For the text-containing cell, return its midpoint in (X, Y) coordinate format. 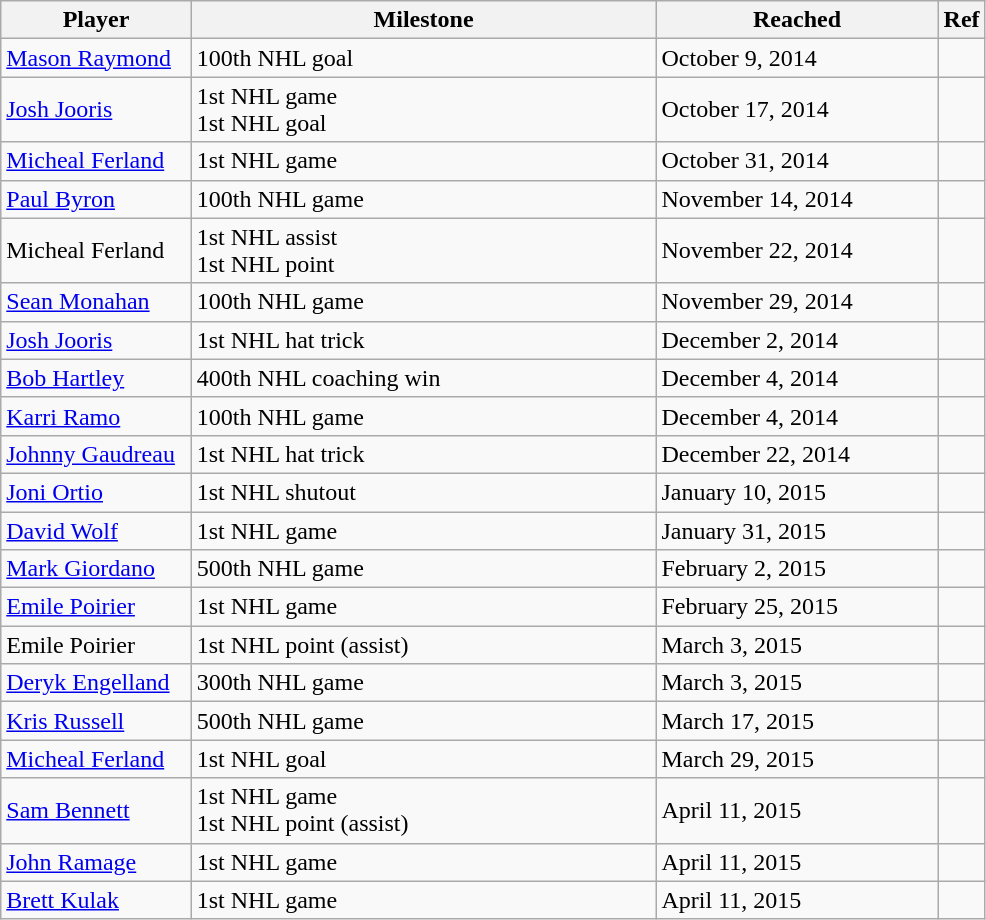
John Ramage (96, 862)
November 29, 2014 (797, 302)
Johnny Gaudreau (96, 454)
1st NHL point (assist) (424, 645)
Mason Raymond (96, 58)
October 31, 2014 (797, 161)
100th NHL goal (424, 58)
1st NHL assist1st NHL point (424, 250)
November 22, 2014 (797, 250)
Mark Giordano (96, 569)
300th NHL game (424, 683)
February 25, 2015 (797, 607)
Karri Ramo (96, 416)
Sam Bennett (96, 810)
November 14, 2014 (797, 199)
March 29, 2015 (797, 759)
1st NHL shutout (424, 492)
Milestone (424, 20)
1st NHL goal (424, 759)
Bob Hartley (96, 378)
Sean Monahan (96, 302)
Ref (962, 20)
Paul Byron (96, 199)
January 31, 2015 (797, 531)
December 2, 2014 (797, 340)
October 17, 2014 (797, 110)
David Wolf (96, 531)
Reached (797, 20)
1st NHL game1st NHL goal (424, 110)
January 10, 2015 (797, 492)
Kris Russell (96, 721)
Player (96, 20)
Brett Kulak (96, 900)
February 2, 2015 (797, 569)
Joni Ortio (96, 492)
December 22, 2014 (797, 454)
March 17, 2015 (797, 721)
Deryk Engelland (96, 683)
400th NHL coaching win (424, 378)
October 9, 2014 (797, 58)
1st NHL game1st NHL point (assist) (424, 810)
